For the text-containing cell, return its midpoint in [X, Y] coordinate format. 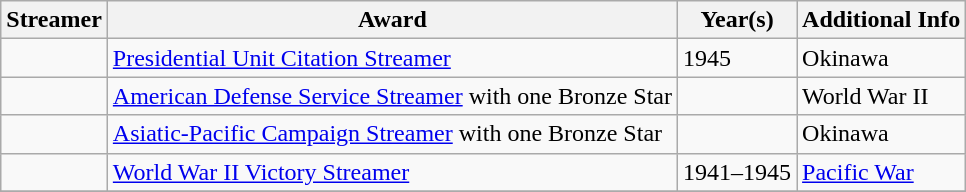
World War II Victory Streamer [392, 172]
Pacific War [882, 172]
Award [392, 20]
1941–1945 [738, 172]
Additional Info [882, 20]
1945 [738, 58]
Presidential Unit Citation Streamer [392, 58]
American Defense Service Streamer with one Bronze Star [392, 96]
Asiatic-Pacific Campaign Streamer with one Bronze Star [392, 134]
World War II [882, 96]
Year(s) [738, 20]
Streamer [54, 20]
